Provide the (x, y) coordinate of the cell's center where the given text is located.  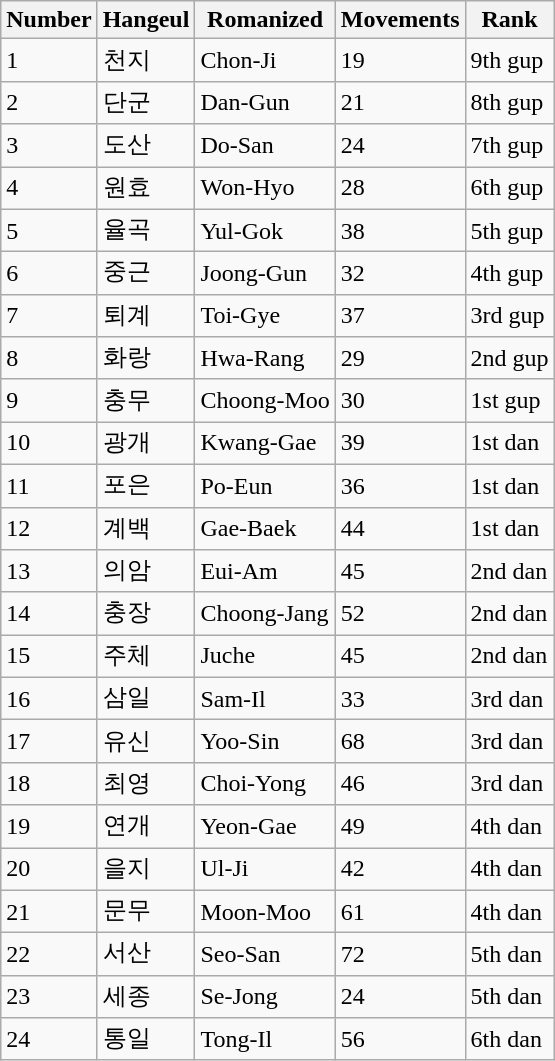
16 (49, 698)
Chon-Ji (265, 60)
Yoo-Sin (265, 742)
44 (400, 528)
퇴계 (146, 316)
61 (400, 912)
5th gup (510, 230)
12 (49, 528)
38 (400, 230)
원효 (146, 188)
의암 (146, 572)
계백 (146, 528)
3 (49, 146)
3rd gup (510, 316)
천지 (146, 60)
충장 (146, 614)
Movements (400, 20)
30 (400, 400)
Do-San (265, 146)
6 (49, 274)
8 (49, 358)
4th gup (510, 274)
삼일 (146, 698)
9th gup (510, 60)
6th gup (510, 188)
충무 (146, 400)
중근 (146, 274)
서산 (146, 954)
2nd gup (510, 358)
Romanized (265, 20)
Yeon-Gae (265, 826)
화랑 (146, 358)
Choi-Yong (265, 784)
Gae-Baek (265, 528)
46 (400, 784)
세종 (146, 996)
8th gup (510, 102)
20 (49, 870)
Hwa-Rang (265, 358)
39 (400, 444)
을지 (146, 870)
통일 (146, 1040)
Yul-Gok (265, 230)
최영 (146, 784)
18 (49, 784)
Joong-Gun (265, 274)
10 (49, 444)
9 (49, 400)
Ul-Ji (265, 870)
Rank (510, 20)
1st gup (510, 400)
Eui-Am (265, 572)
7 (49, 316)
4 (49, 188)
72 (400, 954)
문무 (146, 912)
Po-Eun (265, 486)
유신 (146, 742)
1 (49, 60)
Number (49, 20)
29 (400, 358)
6th dan (510, 1040)
연개 (146, 826)
율곡 (146, 230)
49 (400, 826)
15 (49, 656)
7th gup (510, 146)
Hangeul (146, 20)
14 (49, 614)
Sam-Il (265, 698)
Kwang-Gae (265, 444)
36 (400, 486)
Choong-Jang (265, 614)
5 (49, 230)
단군 (146, 102)
Choong-Moo (265, 400)
11 (49, 486)
주체 (146, 656)
68 (400, 742)
Tong-Il (265, 1040)
Seo-San (265, 954)
Toi-Gye (265, 316)
52 (400, 614)
포은 (146, 486)
56 (400, 1040)
Dan-Gun (265, 102)
28 (400, 188)
17 (49, 742)
13 (49, 572)
33 (400, 698)
Se-Jong (265, 996)
광개 (146, 444)
22 (49, 954)
37 (400, 316)
42 (400, 870)
32 (400, 274)
2 (49, 102)
23 (49, 996)
Juche (265, 656)
Won-Hyo (265, 188)
도산 (146, 146)
Moon-Moo (265, 912)
